For the text-containing cell, return its midpoint in (X, Y) coordinate format. 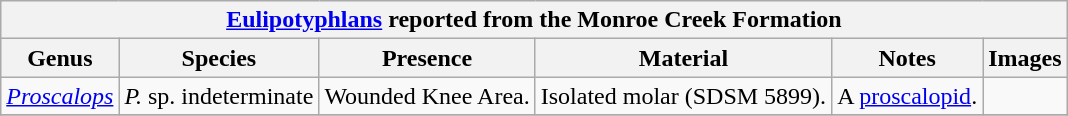
Proscalops (60, 96)
Presence (427, 58)
Notes (908, 58)
Isolated molar (SDSM 5899). (683, 96)
P. sp. indeterminate (219, 96)
A proscalopid. (908, 96)
Genus (60, 58)
Images (1025, 58)
Eulipotyphlans reported from the Monroe Creek Formation (534, 20)
Wounded Knee Area. (427, 96)
Material (683, 58)
Species (219, 58)
